Detect which cell encompasses the target text, then output its [x, y] center coordinate. 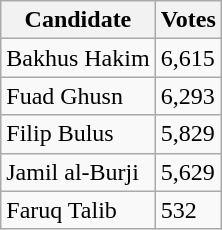
5,629 [188, 172]
Fuad Ghusn [78, 96]
5,829 [188, 134]
Candidate [78, 20]
6,615 [188, 58]
Faruq Talib [78, 210]
Jamil al-Burji [78, 172]
6,293 [188, 96]
Votes [188, 20]
Bakhus Hakim [78, 58]
532 [188, 210]
Filip Bulus [78, 134]
